Detect which cell encompasses the target text, then output its [x, y] center coordinate. 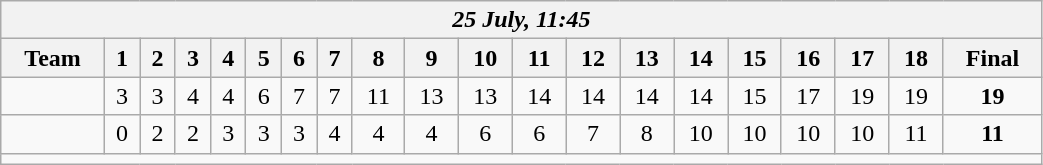
16 [808, 58]
0 [122, 134]
Final [992, 58]
12 [593, 58]
25 July, 11:45 [522, 20]
18 [916, 58]
1 [122, 58]
Team [53, 58]
9 [432, 58]
5 [264, 58]
